Identify which cell holds the provided text, then report its (x, y) central coordinate. 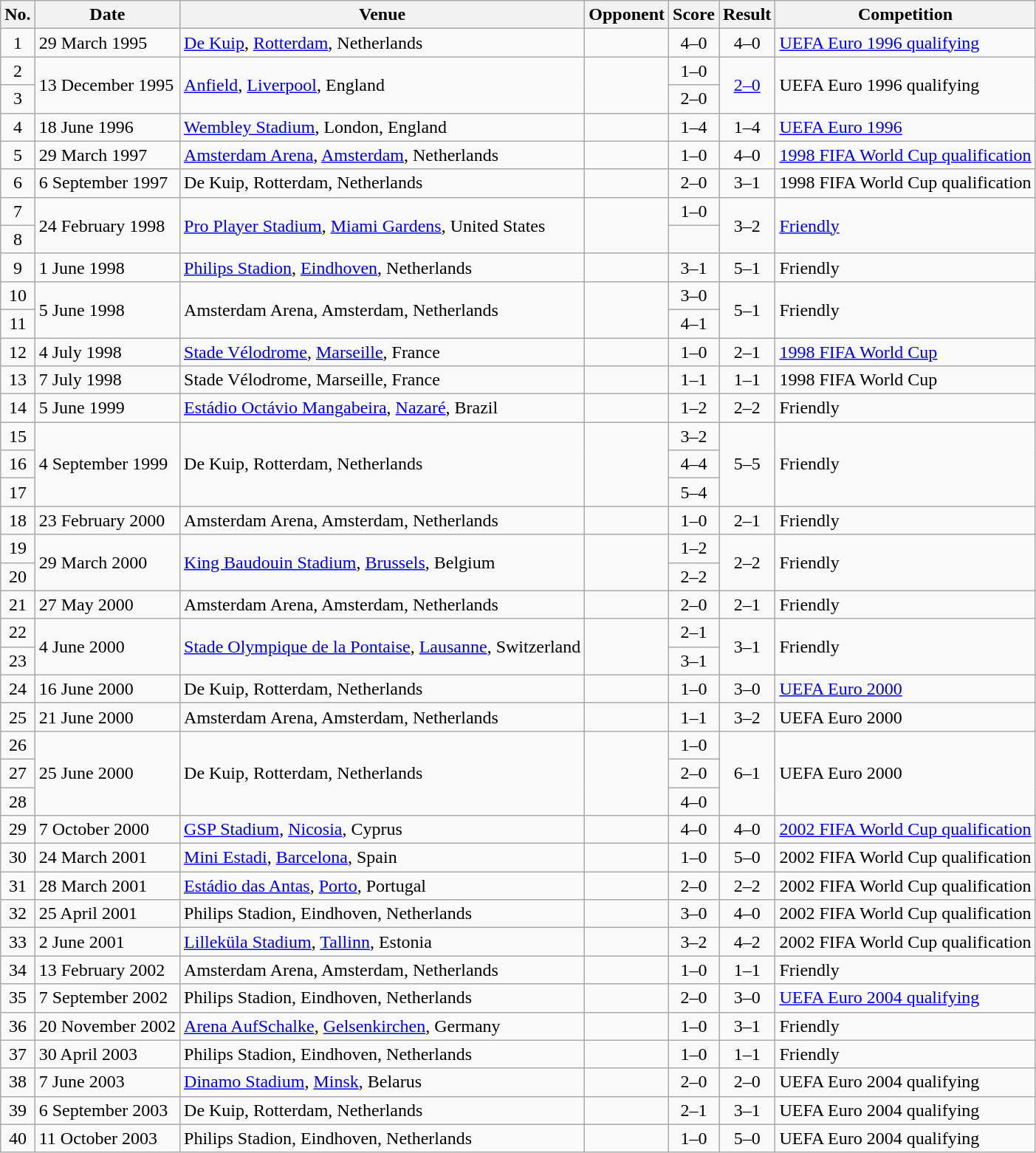
29 March 1997 (107, 155)
7 October 2000 (107, 830)
Estádio Octávio Mangabeira, Nazaré, Brazil (383, 408)
36 (18, 1026)
24 February 1998 (107, 225)
11 (18, 323)
32 (18, 914)
Arena AufSchalke, Gelsenkirchen, Germany (383, 1026)
34 (18, 970)
40 (18, 1138)
6 September 2003 (107, 1110)
18 (18, 520)
King Baudouin Stadium, Brussels, Belgium (383, 562)
6–1 (747, 773)
17 (18, 492)
1 (18, 43)
38 (18, 1082)
21 (18, 605)
5 (18, 155)
Stade Olympique de la Pontaise, Lausanne, Switzerland (383, 647)
Competition (905, 15)
28 March 2001 (107, 886)
Date (107, 15)
37 (18, 1054)
4–1 (694, 323)
20 (18, 576)
24 (18, 689)
23 February 2000 (107, 520)
33 (18, 942)
No. (18, 15)
4–4 (694, 464)
20 November 2002 (107, 1026)
4 June 2000 (107, 647)
6 September 1997 (107, 183)
UEFA Euro 1996 (905, 127)
2 June 2001 (107, 942)
12 (18, 352)
6 (18, 183)
5 June 1998 (107, 309)
Dinamo Stadium, Minsk, Belarus (383, 1082)
18 June 1996 (107, 127)
22 (18, 633)
16 June 2000 (107, 689)
11 October 2003 (107, 1138)
15 (18, 436)
Wembley Stadium, London, England (383, 127)
7 July 1998 (107, 380)
Lilleküla Stadium, Tallinn, Estonia (383, 942)
16 (18, 464)
25 (18, 717)
7 (18, 211)
5–5 (747, 464)
Pro Player Stadium, Miami Gardens, United States (383, 225)
Result (747, 15)
30 April 2003 (107, 1054)
Venue (383, 15)
25 June 2000 (107, 773)
4 (18, 127)
29 March 2000 (107, 562)
26 (18, 745)
23 (18, 661)
2 (18, 71)
7 September 2002 (107, 998)
30 (18, 858)
9 (18, 267)
13 February 2002 (107, 970)
Anfield, Liverpool, England (383, 85)
13 (18, 380)
5–4 (694, 492)
31 (18, 886)
35 (18, 998)
4–2 (747, 942)
13 December 1995 (107, 85)
Score (694, 15)
8 (18, 239)
1 June 1998 (107, 267)
4 July 1998 (107, 352)
Mini Estadi, Barcelona, Spain (383, 858)
21 June 2000 (107, 717)
29 March 1995 (107, 43)
Estádio das Antas, Porto, Portugal (383, 886)
5 June 1999 (107, 408)
GSP Stadium, Nicosia, Cyprus (383, 830)
Opponent (627, 15)
27 (18, 773)
10 (18, 295)
28 (18, 801)
39 (18, 1110)
3 (18, 99)
7 June 2003 (107, 1082)
14 (18, 408)
29 (18, 830)
4 September 1999 (107, 464)
25 April 2001 (107, 914)
24 March 2001 (107, 858)
27 May 2000 (107, 605)
19 (18, 548)
